Return [X, Y] of the center of cell containing provided text 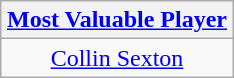
Collin Sexton [116, 58]
Most Valuable Player [116, 20]
